Return the [x, y] coordinate for the center point of the cell that contains the specified text.  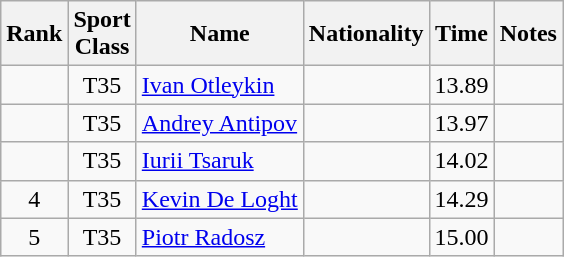
Nationality [366, 34]
Ivan Otleykin [220, 85]
5 [34, 237]
Time [462, 34]
Name [220, 34]
Piotr Radosz [220, 237]
SportClass [102, 34]
14.02 [462, 161]
Rank [34, 34]
Kevin De Loght [220, 199]
14.29 [462, 199]
4 [34, 199]
Andrey Antipov [220, 123]
Iurii Tsaruk [220, 161]
13.97 [462, 123]
Notes [528, 34]
15.00 [462, 237]
13.89 [462, 85]
